Identify which cell holds the provided text, then report its [X, Y] central coordinate. 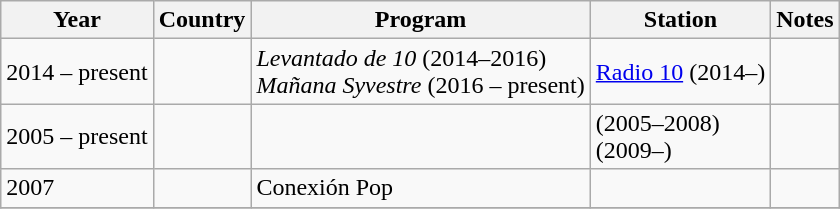
Radio 10 (2014–) [680, 72]
Levantado de 10 (2014–2016)Mañana Syvestre (2016 – present) [420, 72]
(2005–2008) (2009–) [680, 136]
Notes [805, 20]
2014 – present [77, 72]
Program [420, 20]
2005 – present [77, 136]
Year [77, 20]
Conexión Pop [420, 188]
Country [202, 20]
2007 [77, 188]
Station [680, 20]
